Extract the [X, Y] coordinate from the center of the cell holding the provided text.  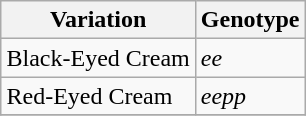
Variation [98, 20]
Black-Eyed Cream [98, 58]
Genotype [250, 20]
Red-Eyed Cream [98, 96]
eepp [250, 96]
ee [250, 58]
